Output the [x, y] coordinate of the center of the cell containing the given text.  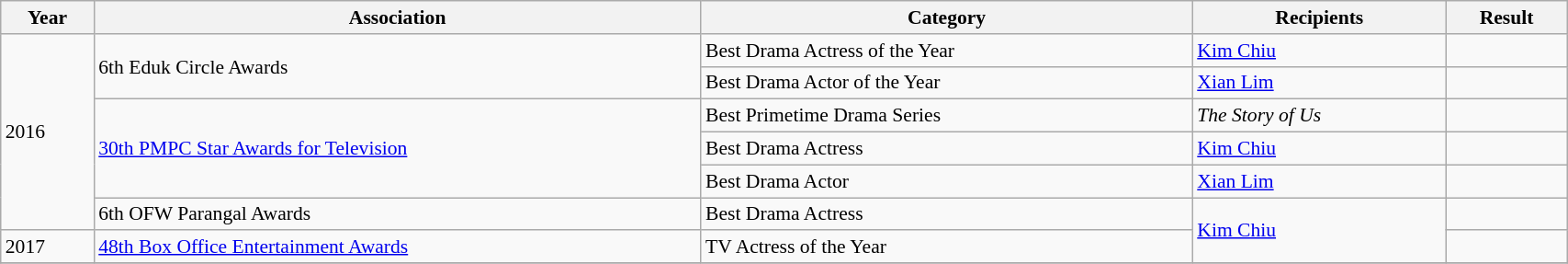
48th Box Office Entertainment Awards [397, 247]
Year [48, 17]
Result [1506, 17]
The Story of Us [1319, 116]
Best Primetime Drama Series [946, 116]
Best Drama Actor of the Year [946, 83]
Association [397, 17]
TV Actress of the Year [946, 247]
2016 [48, 132]
Category [946, 17]
Best Drama Actor [946, 181]
Best Drama Actress of the Year [946, 51]
Recipients [1319, 17]
2017 [48, 247]
6th Eduk Circle Awards [397, 66]
30th PMPC Star Awards for Television [397, 149]
6th OFW Parangal Awards [397, 214]
